Extract the [X, Y] coordinate from the center of the cell holding the provided text.  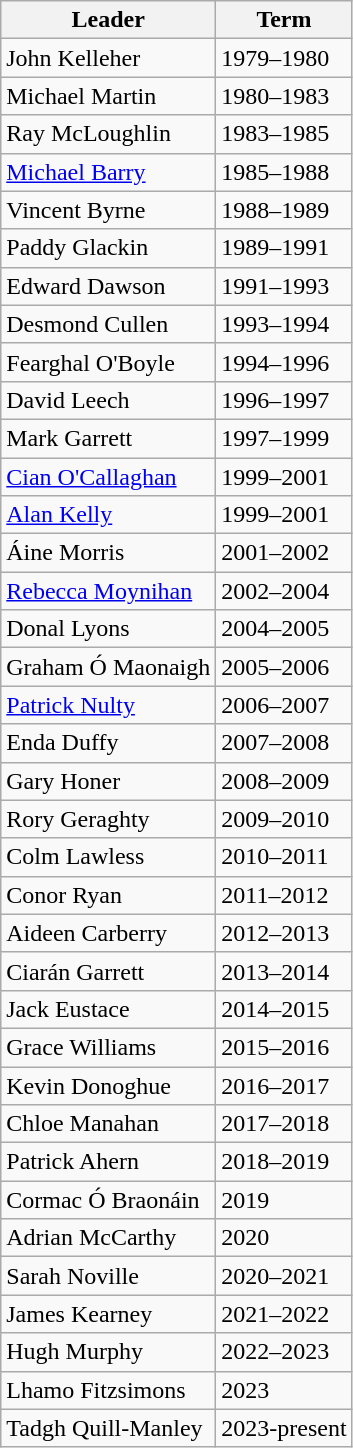
2002–2004 [284, 591]
Patrick Nulty [108, 705]
Aideen Carberry [108, 933]
Grace Williams [108, 1047]
2006–2007 [284, 705]
1983–1985 [284, 134]
2011–2012 [284, 895]
Michael Martin [108, 96]
1988–1989 [284, 210]
Vincent Byrne [108, 210]
2013–2014 [284, 971]
Patrick Ahern [108, 1162]
1979–1980 [284, 58]
Áine Morris [108, 553]
Donal Lyons [108, 629]
2023-present [284, 1428]
2020 [284, 1238]
2005–2006 [284, 667]
2008–2009 [284, 781]
Lhamo Fitzsimons [108, 1390]
2022–2023 [284, 1352]
Gary Honer [108, 781]
Ray McLoughlin [108, 134]
1997–1999 [284, 438]
Leader [108, 20]
Rory Geraghty [108, 819]
David Leech [108, 400]
Rebecca Moynihan [108, 591]
Tadgh Quill-Manley [108, 1428]
Kevin Donoghue [108, 1085]
2007–2008 [284, 743]
1985–1988 [284, 172]
2021–2022 [284, 1314]
2010–2011 [284, 857]
Adrian McCarthy [108, 1238]
Alan Kelly [108, 515]
John Kelleher [108, 58]
1980–1983 [284, 96]
1991–1993 [284, 286]
2020–2021 [284, 1276]
2023 [284, 1390]
1996–1997 [284, 400]
Desmond Cullen [108, 324]
Edward Dawson [108, 286]
Term [284, 20]
Fearghal O'Boyle [108, 362]
Colm Lawless [108, 857]
Cian O'Callaghan [108, 477]
1993–1994 [284, 324]
Enda Duffy [108, 743]
1994–1996 [284, 362]
2015–2016 [284, 1047]
Ciarán Garrett [108, 971]
2001–2002 [284, 553]
2004–2005 [284, 629]
2018–2019 [284, 1162]
2019 [284, 1200]
Paddy Glackin [108, 248]
Michael Barry [108, 172]
2017–2018 [284, 1124]
Hugh Murphy [108, 1352]
Cormac Ó Braonáin [108, 1200]
2012–2013 [284, 933]
Mark Garrett [108, 438]
2009–2010 [284, 819]
1989–1991 [284, 248]
Jack Eustace [108, 1009]
James Kearney [108, 1314]
Sarah Noville [108, 1276]
Graham Ó Maonaigh [108, 667]
2014–2015 [284, 1009]
Conor Ryan [108, 895]
Chloe Manahan [108, 1124]
2016–2017 [284, 1085]
